From the cell containing the given text, extract its center point as (X, Y) coordinate. 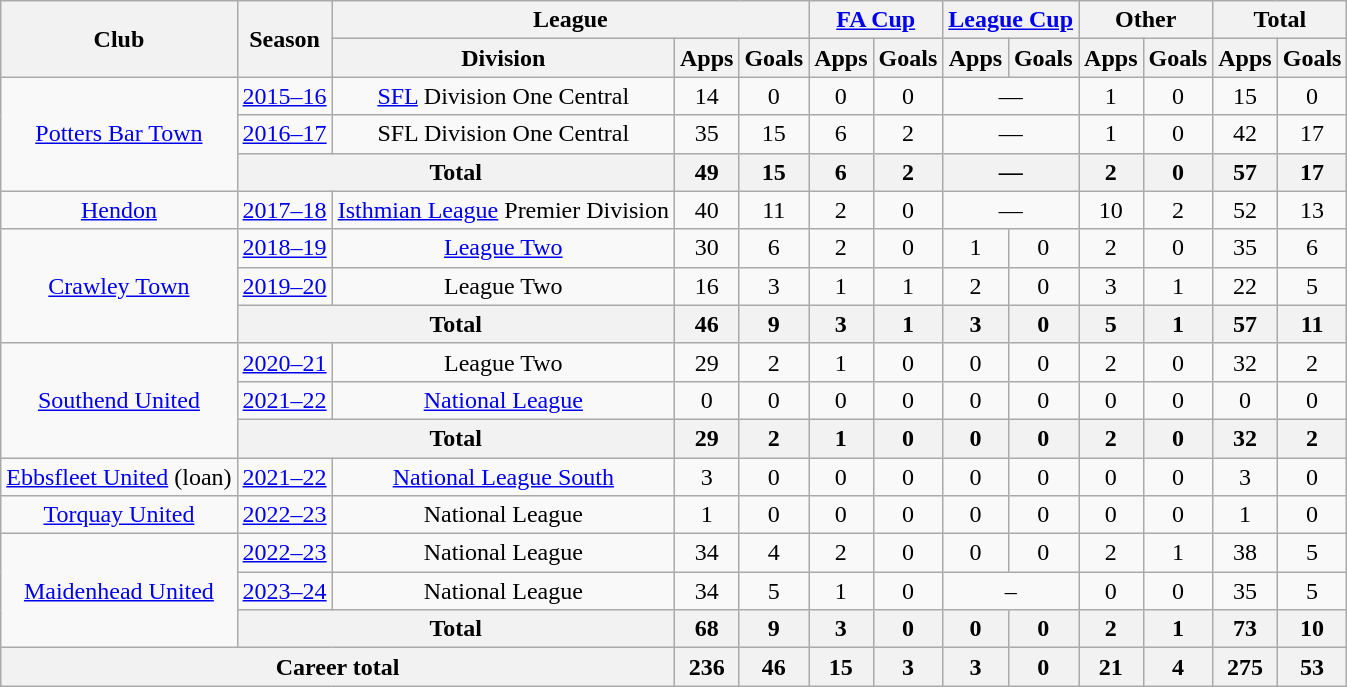
52 (1245, 210)
30 (706, 248)
21 (1111, 667)
14 (706, 96)
275 (1245, 667)
22 (1245, 286)
Isthmian League Premier Division (503, 210)
Torquay United (119, 515)
Hendon (119, 210)
2020–21 (284, 362)
53 (1312, 667)
Crawley Town (119, 286)
2019–20 (284, 286)
National League South (503, 477)
49 (706, 172)
40 (706, 210)
Ebbsfleet United (loan) (119, 477)
Career total (338, 667)
2016–17 (284, 134)
73 (1245, 629)
38 (1245, 553)
Season (284, 39)
FA Cup (876, 20)
13 (1312, 210)
2017–18 (284, 210)
2023–24 (284, 591)
Division (503, 58)
Southend United (119, 400)
236 (706, 667)
42 (1245, 134)
2018–19 (284, 248)
Club (119, 39)
2015–16 (284, 96)
68 (706, 629)
– (1011, 591)
Maidenhead United (119, 591)
Potters Bar Town (119, 134)
League (570, 20)
League Cup (1011, 20)
Other (1146, 20)
16 (706, 286)
